Detect which cell encompasses the target text, then output its (x, y) center coordinate. 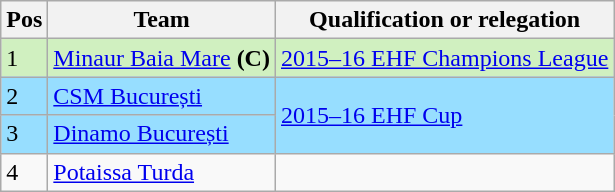
Dinamo București (162, 134)
2015–16 EHF Champions League (444, 58)
Minaur Baia Mare (C) (162, 58)
Pos (24, 20)
2015–16 EHF Cup (444, 115)
Team (162, 20)
2 (24, 96)
4 (24, 172)
Potaissa Turda (162, 172)
3 (24, 134)
CSM București (162, 96)
Qualification or relegation (444, 20)
1 (24, 58)
